Output the (x, y) coordinate of the center of the cell containing the given text.  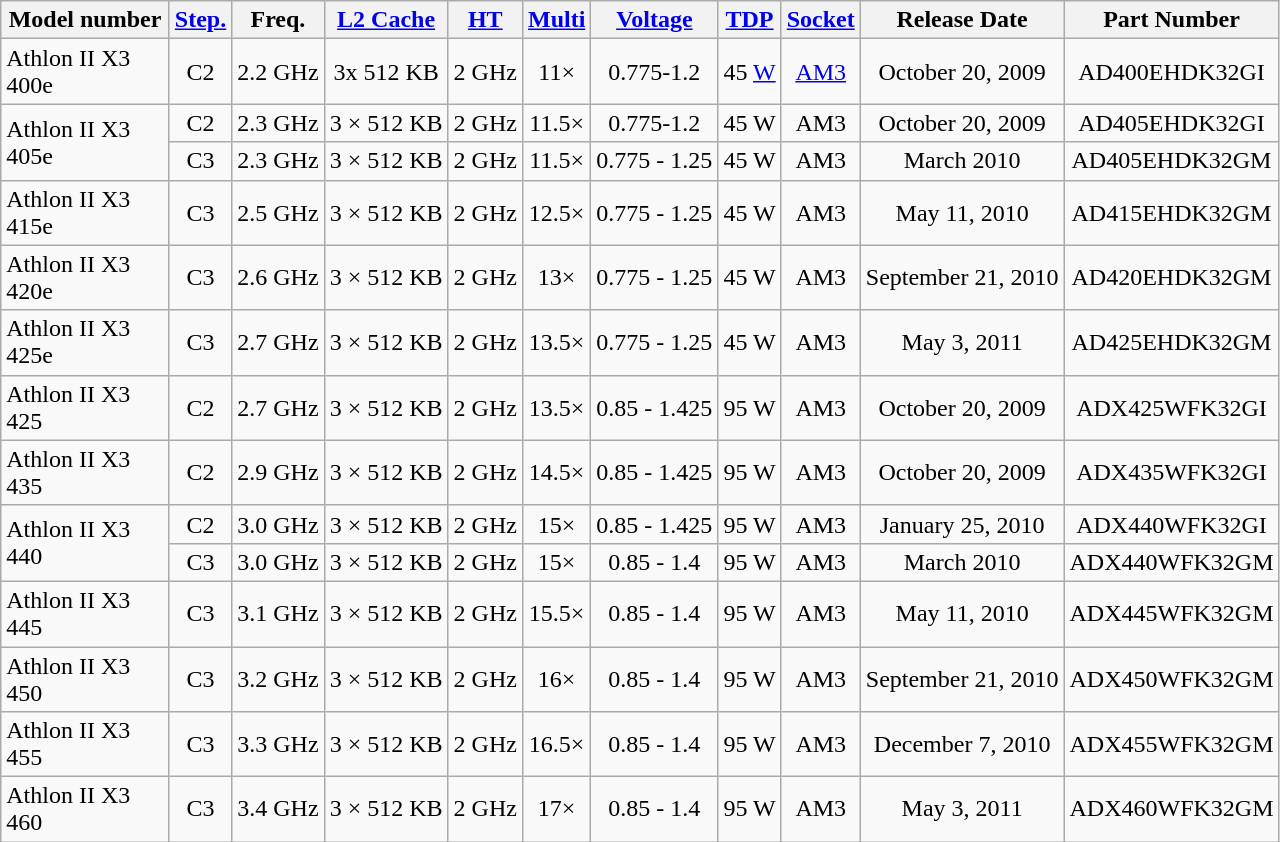
January 25, 2010 (962, 524)
TDP (750, 20)
Athlon II X3 455 (86, 744)
ADX455WFK32GM (1172, 744)
HT (485, 20)
Athlon II X3 450 (86, 678)
ADX460WFK32GM (1172, 810)
ADX425WFK32GI (1172, 408)
13× (556, 278)
15.5× (556, 614)
Athlon II X3 460 (86, 810)
L2 Cache (386, 20)
AD400EHDK32GI (1172, 72)
Athlon II X3 400e (86, 72)
Freq. (278, 20)
2.9 GHz (278, 472)
Model number (86, 20)
ADX435WFK32GI (1172, 472)
Athlon II X3 420e (86, 278)
AD420EHDK32GM (1172, 278)
AD405EHDK32GM (1172, 161)
ADX445WFK32GM (1172, 614)
Athlon II X3 415e (86, 212)
2.6 GHz (278, 278)
Athlon II X3 435 (86, 472)
3.3 GHz (278, 744)
Socket (820, 20)
Athlon II X3 445 (86, 614)
3.1 GHz (278, 614)
AD425EHDK32GM (1172, 342)
Athlon II X3 440 (86, 543)
14.5× (556, 472)
AD405EHDK32GI (1172, 123)
Release Date (962, 20)
Athlon II X3 405e (86, 142)
ADX440WFK32GI (1172, 524)
Part Number (1172, 20)
2.2 GHz (278, 72)
AD415EHDK32GM (1172, 212)
ADX450WFK32GM (1172, 678)
ADX440WFK32GM (1172, 562)
17× (556, 810)
3.2 GHz (278, 678)
11× (556, 72)
16× (556, 678)
12.5× (556, 212)
December 7, 2010 (962, 744)
3x 512 KB (386, 72)
Athlon II X3 425e (86, 342)
16.5× (556, 744)
Athlon II X3 425 (86, 408)
2.5 GHz (278, 212)
Voltage (654, 20)
Step. (200, 20)
3.4 GHz (278, 810)
Multi (556, 20)
